Return [X, Y] of the center of cell containing provided text 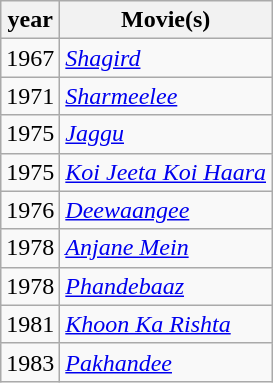
Khoon Ka Rishta [166, 324]
1967 [30, 58]
1971 [30, 96]
Phandebaaz [166, 286]
1983 [30, 362]
Jaggu [166, 134]
Sharmeelee [166, 96]
Pakhandee [166, 362]
1976 [30, 210]
year [30, 20]
Koi Jeeta Koi Haara [166, 172]
Anjane Mein [166, 248]
1981 [30, 324]
Deewaangee [166, 210]
Shagird [166, 58]
Movie(s) [166, 20]
